Capture the cell that displays the provided text and extract its [x, y] central coordinate. 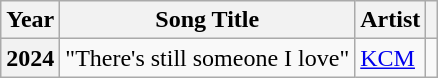
Year [30, 20]
KCM [390, 58]
Artist [390, 20]
Song Title [208, 20]
2024 [30, 58]
"There's still someone I love" [208, 58]
